Detect which cell encompasses the target text, then output its (x, y) center coordinate. 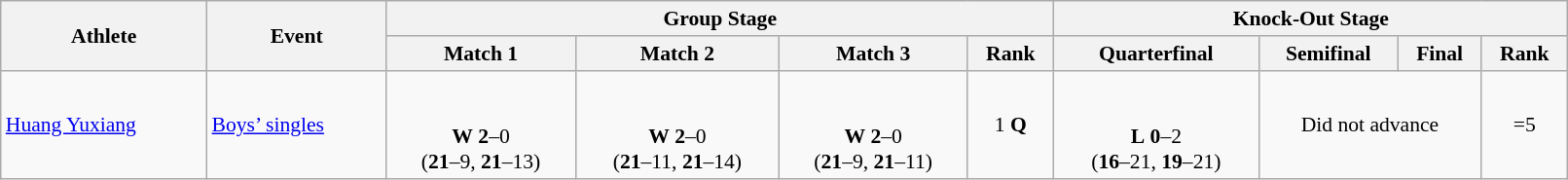
Did not advance (1370, 125)
Knock-Out Stage (1311, 18)
Boys’ singles (297, 125)
W 2–0 (21–9, 21–11) (872, 125)
Huang Yuxiang (104, 125)
Event (297, 35)
Athlete (104, 35)
W 2–0 (21–9, 21–13) (481, 125)
W 2–0 (21–11, 21–14) (677, 125)
=5 (1524, 125)
Match 3 (872, 54)
Match 1 (481, 54)
Group Stage (720, 18)
1 Q (1010, 125)
Quarterfinal (1156, 54)
Match 2 (677, 54)
L 0–2 (16–21, 19–21) (1156, 125)
Final (1439, 54)
Semifinal (1328, 54)
